Search for the cell housing the specified text and yield its (X, Y) center coordinate. 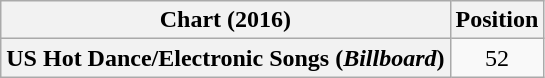
52 (497, 58)
Chart (2016) (226, 20)
Position (497, 20)
US Hot Dance/Electronic Songs (Billboard) (226, 58)
